Extract the (X, Y) coordinate from the center of the cell holding the provided text.  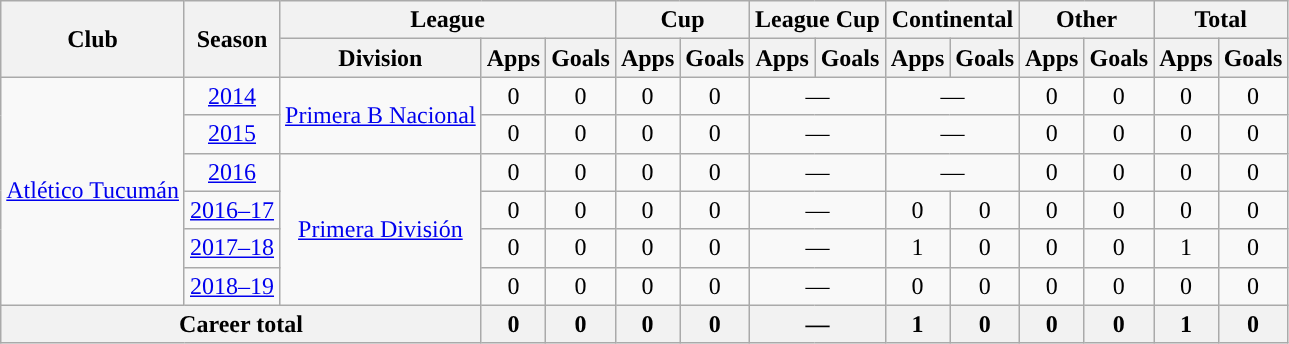
Career total (241, 324)
Primera División (381, 229)
Continental (952, 20)
Division (381, 58)
2018–19 (232, 286)
League (448, 20)
2014 (232, 96)
Total (1221, 20)
2017–18 (232, 248)
Primera B Nacional (381, 115)
Club (93, 39)
2015 (232, 134)
Other (1087, 20)
2016 (232, 172)
Season (232, 39)
Atlético Tucumán (93, 191)
Cup (682, 20)
League Cup (818, 20)
2016–17 (232, 210)
